Search for the cell housing the specified text and yield its (x, y) center coordinate. 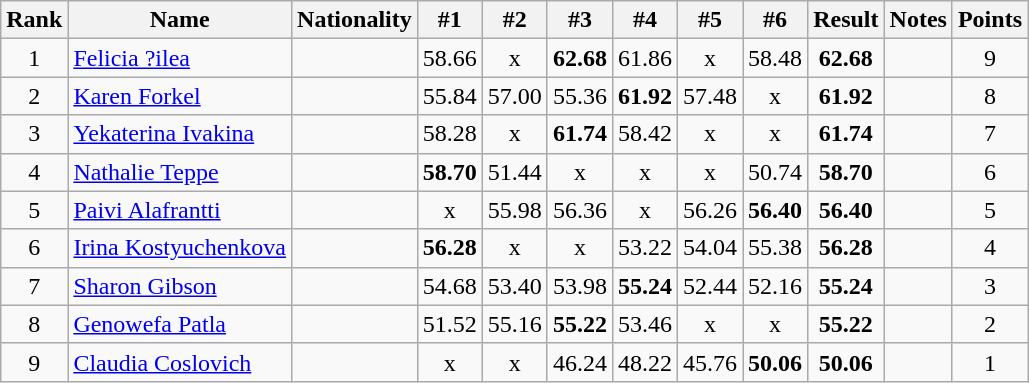
Nathalie Teppe (180, 172)
#1 (450, 20)
#5 (710, 20)
55.36 (580, 96)
Irina Kostyuchenkova (180, 248)
Claudia Coslovich (180, 362)
58.48 (776, 58)
46.24 (580, 362)
54.04 (710, 248)
58.42 (644, 134)
Notes (918, 20)
53.98 (580, 286)
53.40 (514, 286)
52.44 (710, 286)
53.46 (644, 324)
#4 (644, 20)
Karen Forkel (180, 96)
#3 (580, 20)
45.76 (710, 362)
Result (846, 20)
55.84 (450, 96)
Points (990, 20)
51.44 (514, 172)
52.16 (776, 286)
56.26 (710, 210)
Yekaterina Ivakina (180, 134)
Nationality (355, 20)
55.38 (776, 248)
54.68 (450, 286)
50.74 (776, 172)
48.22 (644, 362)
#6 (776, 20)
#2 (514, 20)
Rank (34, 20)
53.22 (644, 248)
Name (180, 20)
Genowefa Patla (180, 324)
Sharon Gibson (180, 286)
55.16 (514, 324)
58.66 (450, 58)
57.00 (514, 96)
56.36 (580, 210)
51.52 (450, 324)
57.48 (710, 96)
Felicia ?ilea (180, 58)
58.28 (450, 134)
Paivi Alafrantti (180, 210)
55.98 (514, 210)
61.86 (644, 58)
